Return the (x, y) coordinate for the center point of the cell that contains the specified text.  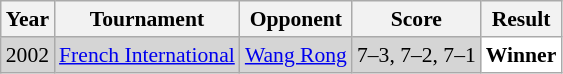
Winner (522, 55)
Tournament (147, 19)
Wang Rong (296, 55)
Opponent (296, 19)
French International (147, 55)
Score (416, 19)
Result (522, 19)
2002 (28, 55)
7–3, 7–2, 7–1 (416, 55)
Year (28, 19)
